For the text-containing cell, return its midpoint in (x, y) coordinate format. 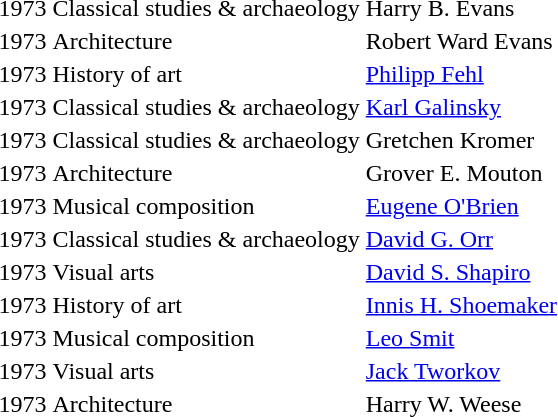
David G. Orr (461, 239)
Innis H. Shoemaker (461, 305)
Jack Tworkov (461, 371)
Leo Smit (461, 338)
Grover E. Mouton (461, 173)
Eugene O'Brien (461, 206)
Robert Ward Evans (461, 41)
Karl Galinsky (461, 107)
Philipp Fehl (461, 74)
David S. Shapiro (461, 272)
Gretchen Kromer (461, 140)
